For the text-containing cell, return its midpoint in [x, y] coordinate format. 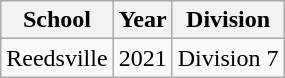
Reedsville [57, 58]
Division [228, 20]
2021 [142, 58]
School [57, 20]
Year [142, 20]
Division 7 [228, 58]
